From the cell containing the given text, extract its center point as (X, Y) coordinate. 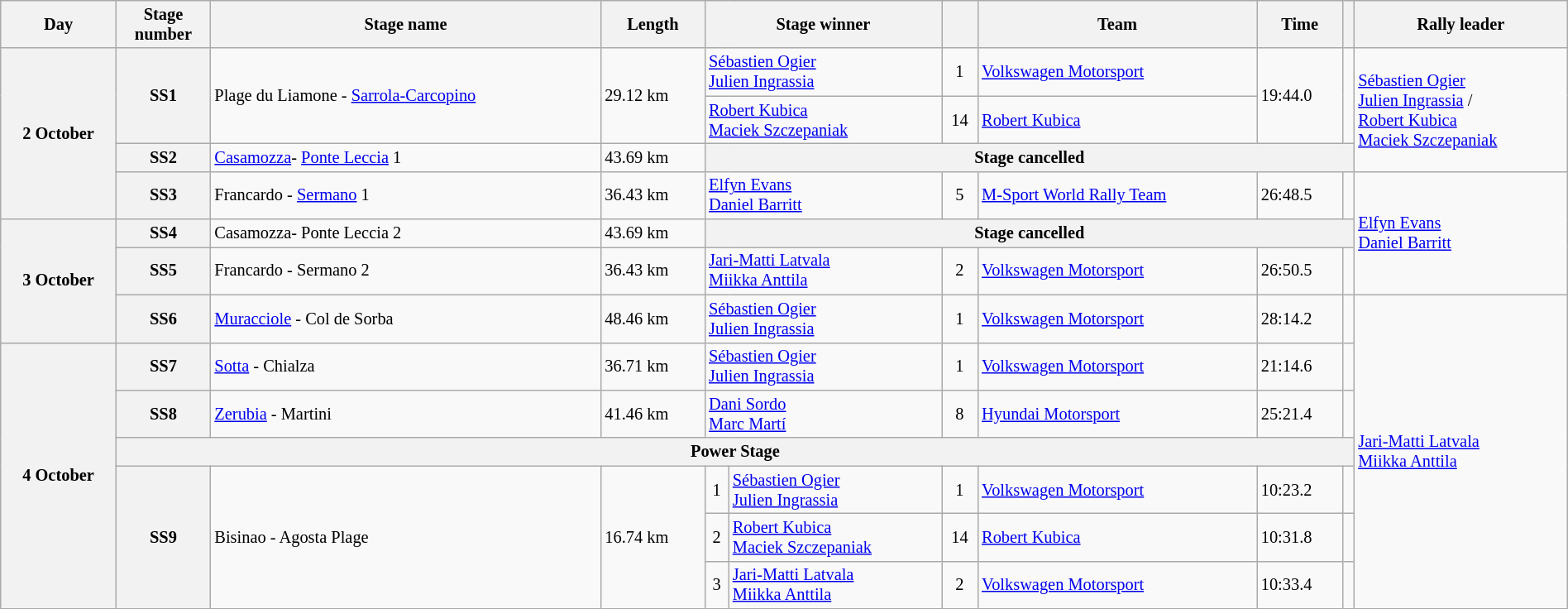
10:23.2 (1300, 490)
SS8 (163, 414)
Hyundai Motorsport (1117, 414)
Casamozza- Ponte Leccia 2 (406, 233)
16.74 km (653, 538)
SS2 (163, 157)
Sotta - Chialza (406, 367)
Length (653, 24)
SS7 (163, 367)
Francardo - Sermano 2 (406, 271)
26:48.5 (1300, 195)
2 October (59, 134)
Francardo - Sermano 1 (406, 195)
Casamozza- Ponte Leccia 1 (406, 157)
10:31.8 (1300, 537)
21:14.6 (1300, 367)
Team (1117, 24)
10:33.4 (1300, 585)
4 October (59, 476)
SS9 (163, 538)
26:50.5 (1300, 271)
Day (59, 24)
29.12 km (653, 96)
Stage name (406, 24)
Zerubia - Martini (406, 414)
Stage winner (823, 24)
5 (960, 195)
Time (1300, 24)
41.46 km (653, 414)
SS5 (163, 271)
3 October (59, 281)
Power Stage (734, 452)
3 (716, 585)
SS1 (163, 96)
SS6 (163, 319)
SS3 (163, 195)
25:21.4 (1300, 414)
Dani Sordo Marc Martí (823, 414)
8 (960, 414)
Sébastien Ogier Julien Ingrassia / Robert Kubica Maciek Szczepaniak (1460, 109)
Plage du Liamone - Sarrola-Carcopino (406, 96)
Stagenumber (163, 24)
Rally leader (1460, 24)
36.71 km (653, 367)
48.46 km (653, 319)
19:44.0 (1300, 96)
28:14.2 (1300, 319)
M-Sport World Rally Team (1117, 195)
SS4 (163, 233)
Muracciole - Col de Sorba (406, 319)
Bisinao - Agosta Plage (406, 538)
